Pinpoint the cell where the given text exists, returning its (x, y) midpoint coordinate. 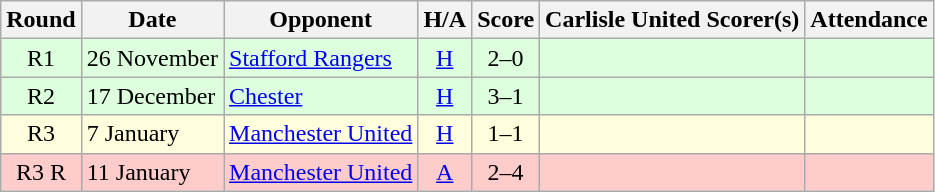
Carlisle United Scorer(s) (672, 20)
2–4 (506, 172)
Opponent (321, 20)
R3 R (41, 172)
Attendance (869, 20)
R2 (41, 96)
Stafford Rangers (321, 58)
Date (152, 20)
17 December (152, 96)
R3 (41, 134)
26 November (152, 58)
H/A (445, 20)
Chester (321, 96)
Round (41, 20)
2–0 (506, 58)
A (445, 172)
Score (506, 20)
7 January (152, 134)
11 January (152, 172)
3–1 (506, 96)
R1 (41, 58)
1–1 (506, 134)
